Identify which cell holds the provided text, then report its [X, Y] central coordinate. 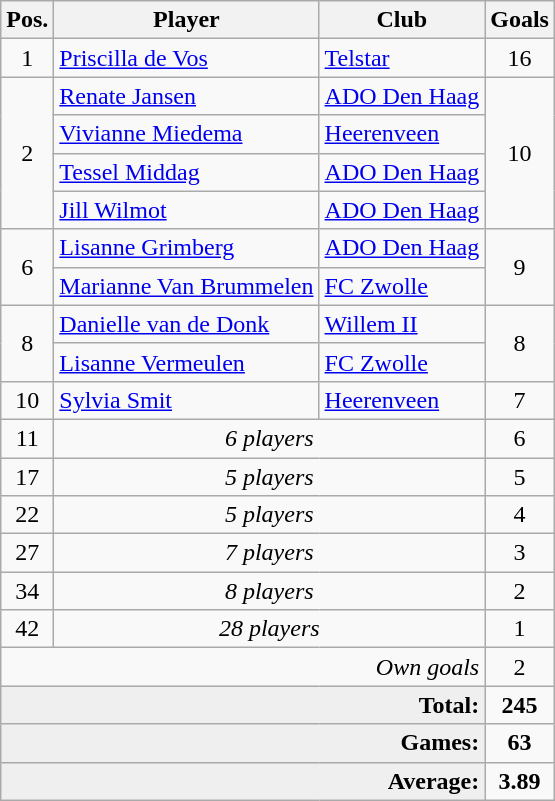
Willem II [402, 324]
Priscilla de Vos [186, 58]
Club [402, 20]
245 [520, 705]
Games: [243, 743]
Renate Jansen [186, 96]
Tessel Middag [186, 172]
Total: [243, 705]
Goals [520, 20]
63 [520, 743]
4 [520, 515]
Pos. [28, 20]
16 [520, 58]
22 [28, 515]
6 players [270, 438]
Average: [243, 781]
34 [28, 591]
28 players [270, 629]
Lisanne Grimberg [186, 248]
9 [520, 267]
27 [28, 553]
Lisanne Vermeulen [186, 362]
3.89 [520, 781]
17 [28, 477]
Sylvia Smit [186, 400]
Telstar [402, 58]
Own goals [243, 667]
11 [28, 438]
Vivianne Miedema [186, 134]
7 [520, 400]
8 players [270, 591]
3 [520, 553]
7 players [270, 553]
5 [520, 477]
Jill Wilmot [186, 210]
42 [28, 629]
Player [186, 20]
Danielle van de Donk [186, 324]
Marianne Van Brummelen [186, 286]
